Search for the cell housing the specified text and yield its (x, y) center coordinate. 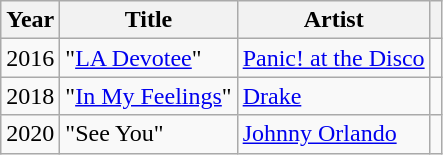
"See You" (148, 134)
Artist (334, 20)
Year (30, 20)
Panic! at the Disco (334, 58)
"In My Feelings" (148, 96)
2018 (30, 96)
2016 (30, 58)
2020 (30, 134)
Drake (334, 96)
"LA Devotee" (148, 58)
Johnny Orlando (334, 134)
Title (148, 20)
